Search for the cell housing the specified text and yield its (X, Y) center coordinate. 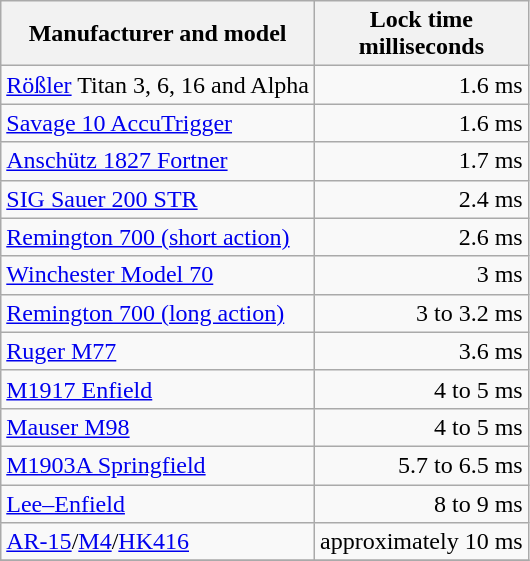
Lock timemilliseconds (421, 34)
Manufacturer and model (158, 34)
Mauser M98 (158, 427)
Winchester Model 70 (158, 275)
M1903A Springfield (158, 465)
8 to 9 ms (421, 503)
SIG Sauer 200 STR (158, 199)
2.6 ms (421, 237)
1.7 ms (421, 161)
3 to 3.2 ms (421, 313)
approximately 10 ms (421, 542)
Anschütz 1827 Fortner (158, 161)
Remington 700 (long action) (158, 313)
5.7 to 6.5 ms (421, 465)
AR-15/M4/HK416 (158, 542)
Rößler Titan 3, 6, 16 and Alpha (158, 85)
2.4 ms (421, 199)
M1917 Enfield (158, 389)
Lee–Enfield (158, 503)
Remington 700 (short action) (158, 237)
Savage 10 AccuTrigger (158, 123)
3.6 ms (421, 351)
3 ms (421, 275)
Ruger M77 (158, 351)
